Return [X, Y] of the center of cell containing provided text 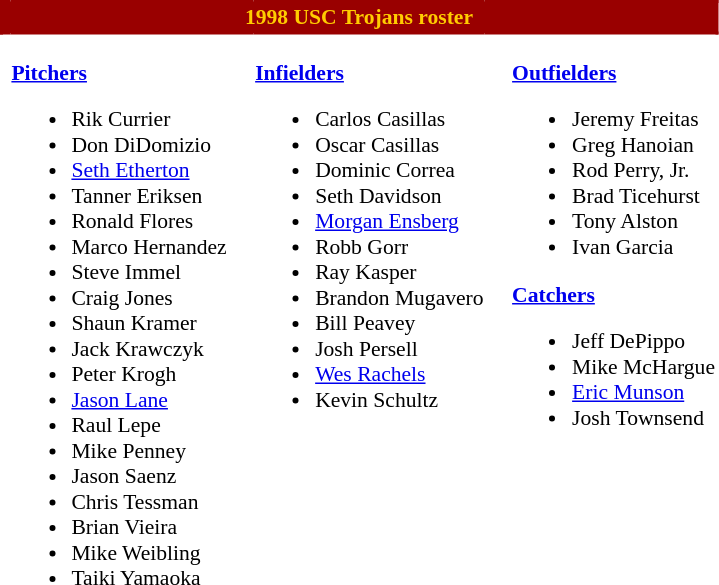
1998 USC Trojans roster [360, 18]
